Return the (x, y) coordinate for the center point of the cell that contains the specified text.  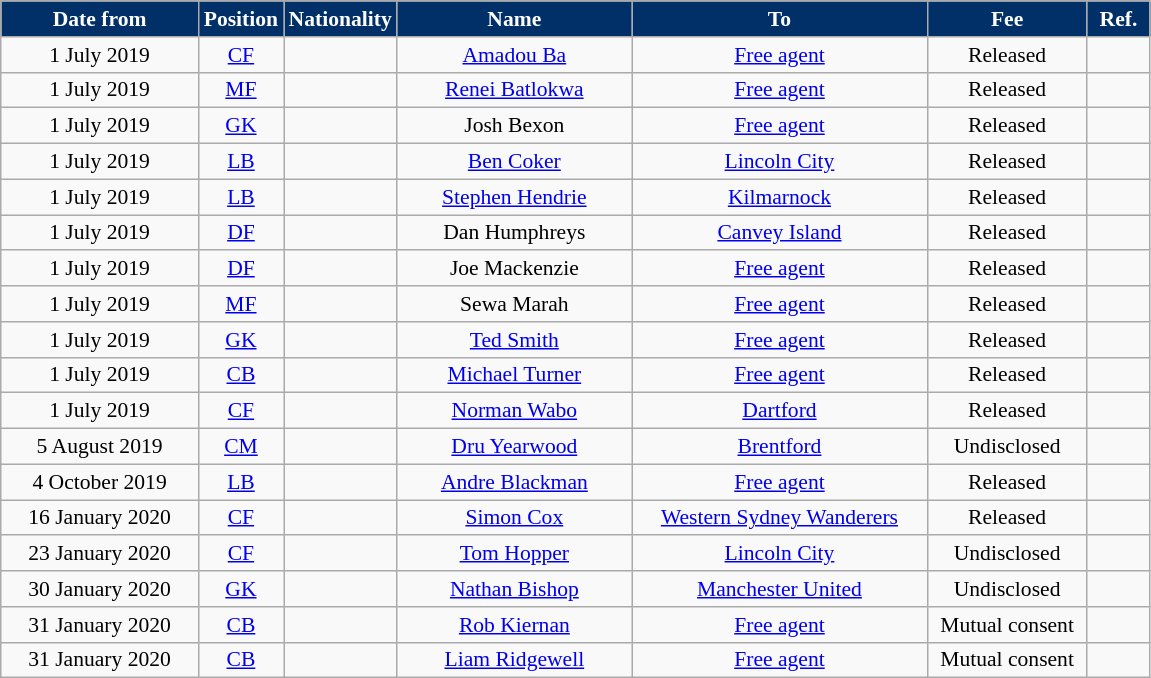
Manchester United (780, 589)
Date from (100, 19)
Dartford (780, 411)
To (780, 19)
Stephen Hendrie (514, 197)
Amadou Ba (514, 55)
Kilmarnock (780, 197)
16 January 2020 (100, 518)
Michael Turner (514, 375)
Sewa Marah (514, 304)
4 October 2019 (100, 482)
Dru Yearwood (514, 447)
Nathan Bishop (514, 589)
Simon Cox (514, 518)
Brentford (780, 447)
5 August 2019 (100, 447)
23 January 2020 (100, 554)
30 January 2020 (100, 589)
Position (240, 19)
Rob Kiernan (514, 625)
Ref. (1118, 19)
Nationality (340, 19)
Dan Humphreys (514, 233)
CM (240, 447)
Josh Bexon (514, 126)
Name (514, 19)
Western Sydney Wanderers (780, 518)
Ted Smith (514, 340)
Liam Ridgewell (514, 660)
Andre Blackman (514, 482)
Ben Coker (514, 162)
Renei Batlokwa (514, 90)
Joe Mackenzie (514, 269)
Tom Hopper (514, 554)
Fee (1007, 19)
Canvey Island (780, 233)
Norman Wabo (514, 411)
